Return the (X, Y) coordinate for the center point of the cell that contains the specified text.  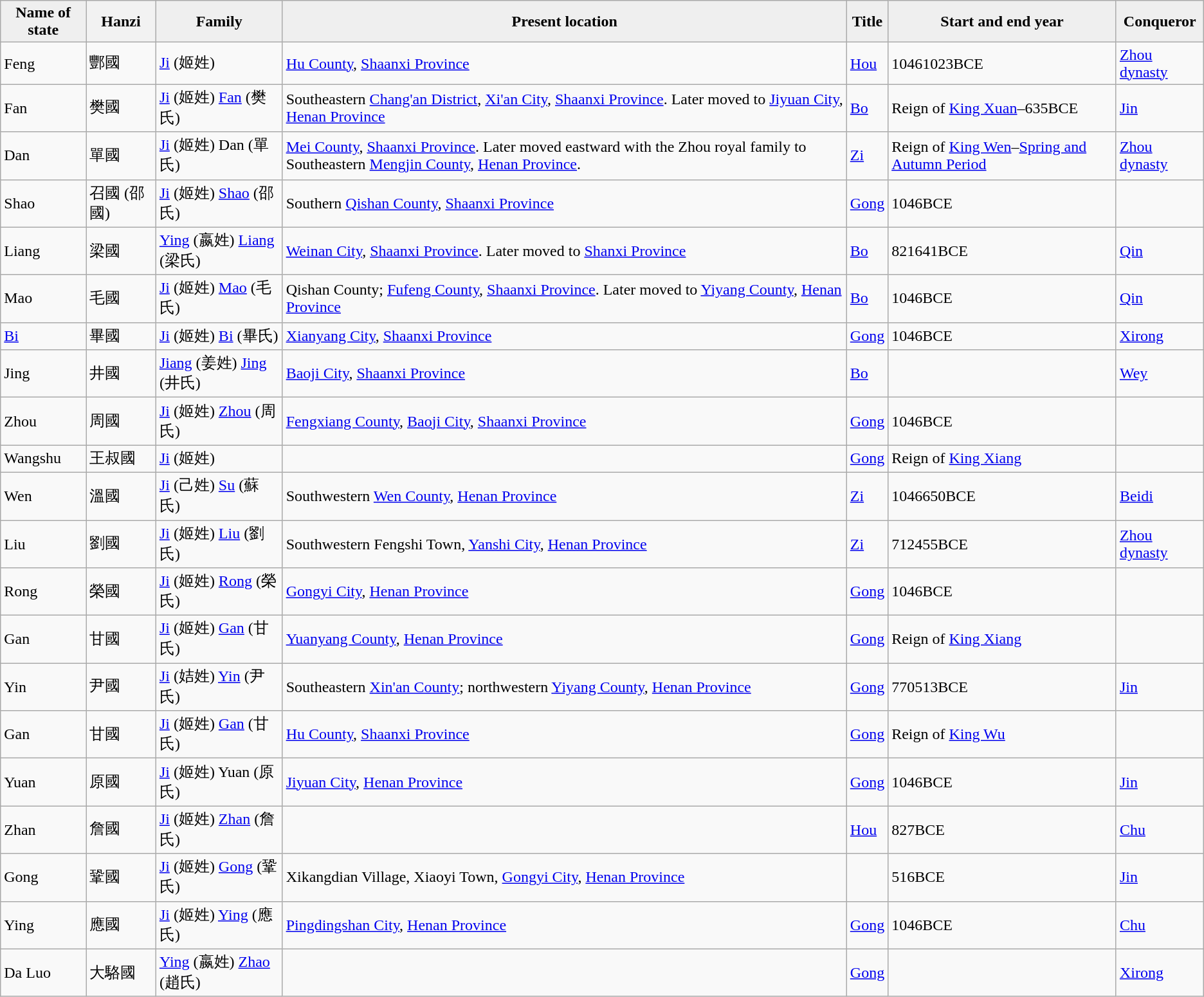
Present location (565, 22)
Ji (姬姓) Zhou (周氏) (219, 421)
Conqueror (1160, 22)
Name of state (44, 22)
Yuanyang County, Henan Province (565, 639)
Ying (嬴姓) Zhao (趙氏) (219, 973)
Reign of King Xuan–635BCE (1002, 108)
827BCE (1002, 830)
詹國 (121, 830)
Wangshu (44, 459)
Ji (姬姓) Shao (邵氏) (219, 203)
Yuan (44, 782)
Southwestern Fengshi Town, Yanshi City, Henan Province (565, 544)
應國 (121, 925)
821641BCE (1002, 251)
Liu (44, 544)
Southeastern Xin'an County; northwestern Yiyang County, Henan Province (565, 687)
Ji (姬姓) Zhan (詹氏) (219, 830)
召國 (邵國) (121, 203)
Pingdingshan City, Henan Province (565, 925)
尹國 (121, 687)
1046650BCE (1002, 496)
Qishan County; Fufeng County, Shaanxi Province. Later moved to Yiyang County, Henan Province (565, 298)
Gongyi City, Henan Province (565, 592)
Mao (44, 298)
Ying (嬴姓) Liang (梁氏) (219, 251)
單國 (121, 156)
Rong (44, 592)
Xikangdian Village, Xiaoyi Town, Gongyi City, Henan Province (565, 877)
周國 (121, 421)
畢國 (121, 336)
516BCE (1002, 877)
Shao (44, 203)
Start and end year (1002, 22)
Baoji City, Shaanxi Province (565, 374)
Zhan (44, 830)
Bi (44, 336)
Wen (44, 496)
Reign of King Wu (1002, 735)
Fan (44, 108)
Southeastern Chang'an District, Xi'an City, Shaanxi Province. Later moved to Jiyuan City, Henan Province (565, 108)
榮國 (121, 592)
毛國 (121, 298)
Beidi (1160, 496)
Mei County, Shaanxi Province. Later moved eastward with the Zhou royal family to Southeastern Mengjin County, Henan Province. (565, 156)
10461023BCE (1002, 63)
Jiyuan City, Henan Province (565, 782)
劉國 (121, 544)
Jiang (姜姓) Jing (井氏) (219, 374)
Ji (姬姓) Bi (畢氏) (219, 336)
Ji (姬姓) Gong (鞏氏) (219, 877)
Ji (姬姓) Mao (毛氏) (219, 298)
溫國 (121, 496)
Reign of King Wen–Spring and Autumn Period (1002, 156)
Dan (44, 156)
原國 (121, 782)
Xianyang City, Shaanxi Province (565, 336)
770513BCE (1002, 687)
Liang (44, 251)
樊國 (121, 108)
王叔國 (121, 459)
Title (867, 22)
井國 (121, 374)
Ji (姞姓) Yin (尹氏) (219, 687)
Ji (姬姓) Rong (榮氏) (219, 592)
Da Luo (44, 973)
Fengxiang County, Baoji City, Shaanxi Province (565, 421)
Yin (44, 687)
Ji (姬姓) Liu (劉氏) (219, 544)
712455BCE (1002, 544)
梁國 (121, 251)
Hanzi (121, 22)
Ying (44, 925)
鞏國 (121, 877)
Southern Qishan County, Shaanxi Province (565, 203)
Zhou (44, 421)
Wey (1160, 374)
Ji (己姓) Su (蘇氏) (219, 496)
大駱國 (121, 973)
Weinan City, Shaanxi Province. Later moved to Shanxi Province (565, 251)
Jing (44, 374)
Feng (44, 63)
Ji (姬姓) Dan (單氏) (219, 156)
Southwestern Wen County, Henan Province (565, 496)
Ji (姬姓) Ying (應氏) (219, 925)
Ji (姬姓) Yuan (原氏) (219, 782)
酆國 (121, 63)
Ji (姬姓) Fan (樊氏) (219, 108)
Family (219, 22)
